Return (X, Y) of the center of cell containing provided text 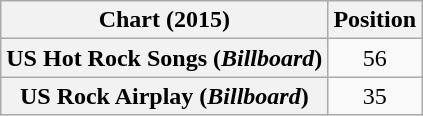
Chart (2015) (164, 20)
56 (375, 58)
Position (375, 20)
35 (375, 96)
US Hot Rock Songs (Billboard) (164, 58)
US Rock Airplay (Billboard) (164, 96)
